For the text-containing cell, return its midpoint in (X, Y) coordinate format. 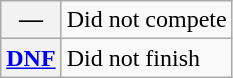
Did not finish (146, 58)
Did not compete (146, 20)
— (31, 20)
DNF (31, 58)
